Detect which cell encompasses the target text, then output its (x, y) center coordinate. 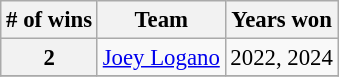
2022, 2024 (282, 58)
Joey Logano (161, 58)
Years won (282, 20)
2 (50, 58)
Team (161, 20)
# of wins (50, 20)
